Identify which cell holds the provided text, then report its (X, Y) central coordinate. 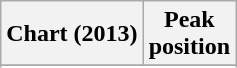
Chart (2013) (72, 34)
Peakposition (189, 34)
